Provide the [X, Y] coordinate of the cell's center where the given text is located.  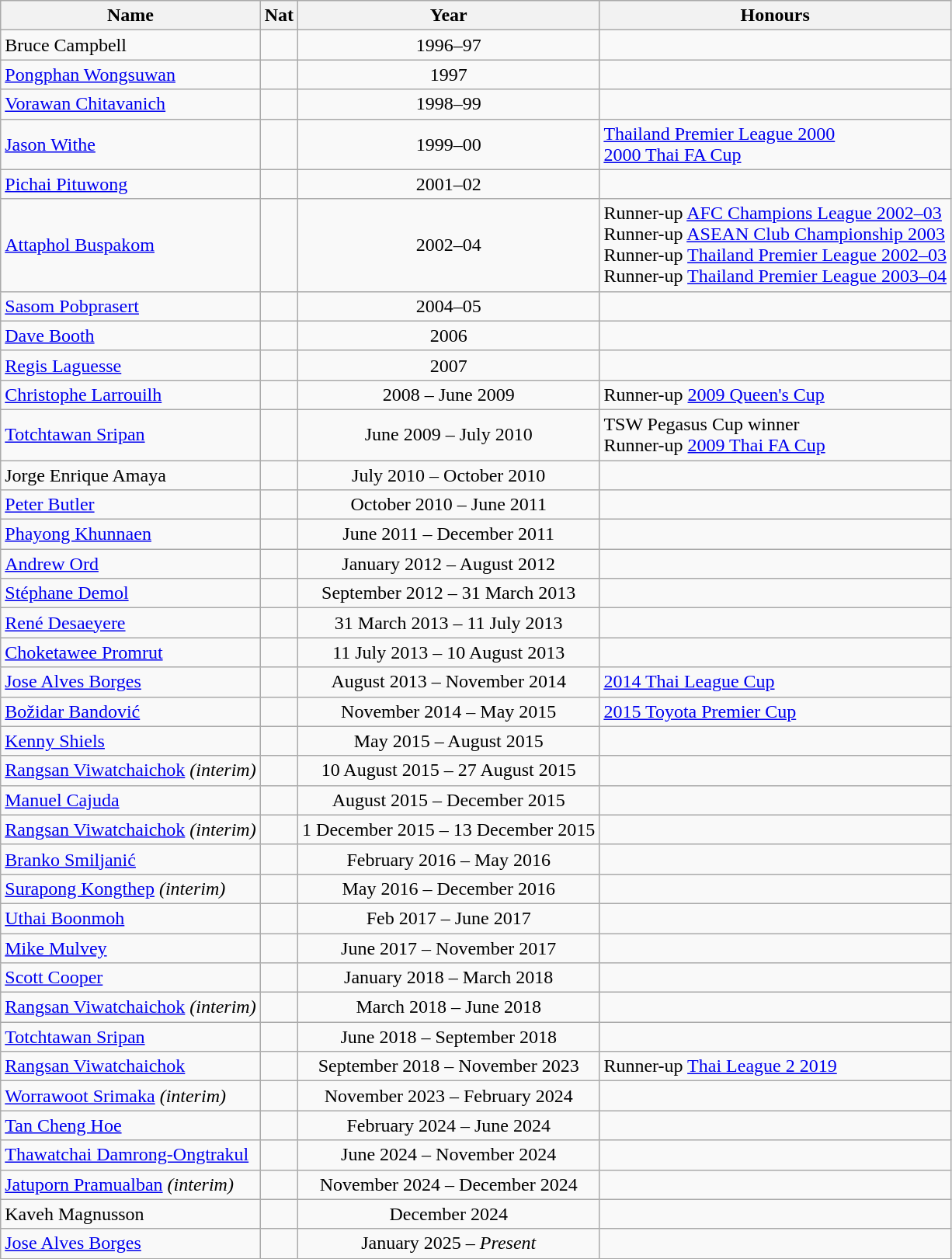
Mike Mulvey [130, 948]
2015 Toyota Premier Cup [775, 711]
May 2015 – August 2015 [449, 741]
Honours [775, 16]
May 2016 – December 2016 [449, 889]
February 2024 – June 2024 [449, 1125]
11 July 2013 – 10 August 2013 [449, 652]
Dave Booth [130, 336]
January 2025 – Present [449, 1243]
René Desaeyere [130, 623]
June 2017 – November 2017 [449, 948]
Regis Laguesse [130, 365]
June 2018 – September 2018 [449, 1037]
Peter Butler [130, 505]
September 2012 – 31 March 2013 [449, 593]
2007 [449, 365]
Thailand Premier League 20002000 Thai FA Cup [775, 144]
31 March 2013 – 11 July 2013 [449, 623]
Scott Cooper [130, 978]
Choketawee Promrut [130, 652]
1998–99 [449, 104]
November 2023 – February 2024 [449, 1096]
October 2010 – June 2011 [449, 505]
August 2013 – November 2014 [449, 682]
Kaveh Magnusson [130, 1214]
Tan Cheng Hoe [130, 1125]
Manuel Cajuda [130, 800]
2002–04 [449, 245]
January 2012 – August 2012 [449, 564]
Pongphan Wongsuwan [130, 75]
Andrew Ord [130, 564]
Božidar Bandović [130, 711]
Pichai Pituwong [130, 184]
July 2010 – October 2010 [449, 475]
2014 Thai League Cup [775, 682]
Year [449, 16]
TSW Pegasus Cup winner Runner-up 2009 Thai FA Cup [775, 435]
2008 – June 2009 [449, 395]
Christophe Larrouilh [130, 395]
1 December 2015 – 13 December 2015 [449, 829]
Branko Smiljanić [130, 859]
1999–00 [449, 144]
Jason Withe [130, 144]
1997 [449, 75]
Phayong Khunnaen [130, 534]
February 2016 – May 2016 [449, 859]
2004–05 [449, 306]
November 2014 – May 2015 [449, 711]
Runner-up 2009 Queen's Cup [775, 395]
June 2009 – July 2010 [449, 435]
Stéphane Demol [130, 593]
Rangsan Viwatchaichok [130, 1066]
Attaphol Buspakom [130, 245]
2001–02 [449, 184]
Jorge Enrique Amaya [130, 475]
Worrawoot Srimaka (interim) [130, 1096]
September 2018 – November 2023 [449, 1066]
December 2024 [449, 1214]
Bruce Campbell [130, 45]
Surapong Kongthep (interim) [130, 889]
November 2024 – December 2024 [449, 1184]
Sasom Pobprasert [130, 306]
June 2011 – December 2011 [449, 534]
Uthai Boonmoh [130, 918]
Kenny Shiels [130, 741]
August 2015 – December 2015 [449, 800]
Runner-up Thai League 2 2019 [775, 1066]
Name [130, 16]
January 2018 – March 2018 [449, 978]
June 2024 – November 2024 [449, 1155]
10 August 2015 – 27 August 2015 [449, 770]
Jatuporn Pramualban (interim) [130, 1184]
Thawatchai Damrong-Ongtrakul [130, 1155]
2006 [449, 336]
Vorawan Chitavanich [130, 104]
Nat [279, 16]
1996–97 [449, 45]
Feb 2017 – June 2017 [449, 918]
March 2018 – June 2018 [449, 1007]
